Return the [X, Y] coordinate for the center point of the cell that contains the specified text.  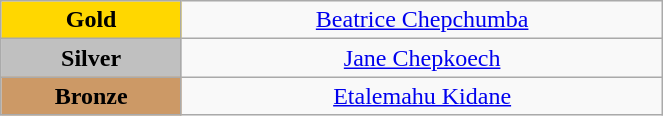
Beatrice Chepchumba [422, 20]
Gold [92, 20]
Bronze [92, 96]
Jane Chepkoech [422, 58]
Silver [92, 58]
Etalemahu Kidane [422, 96]
